Identify which cell holds the provided text, then report its [X, Y] central coordinate. 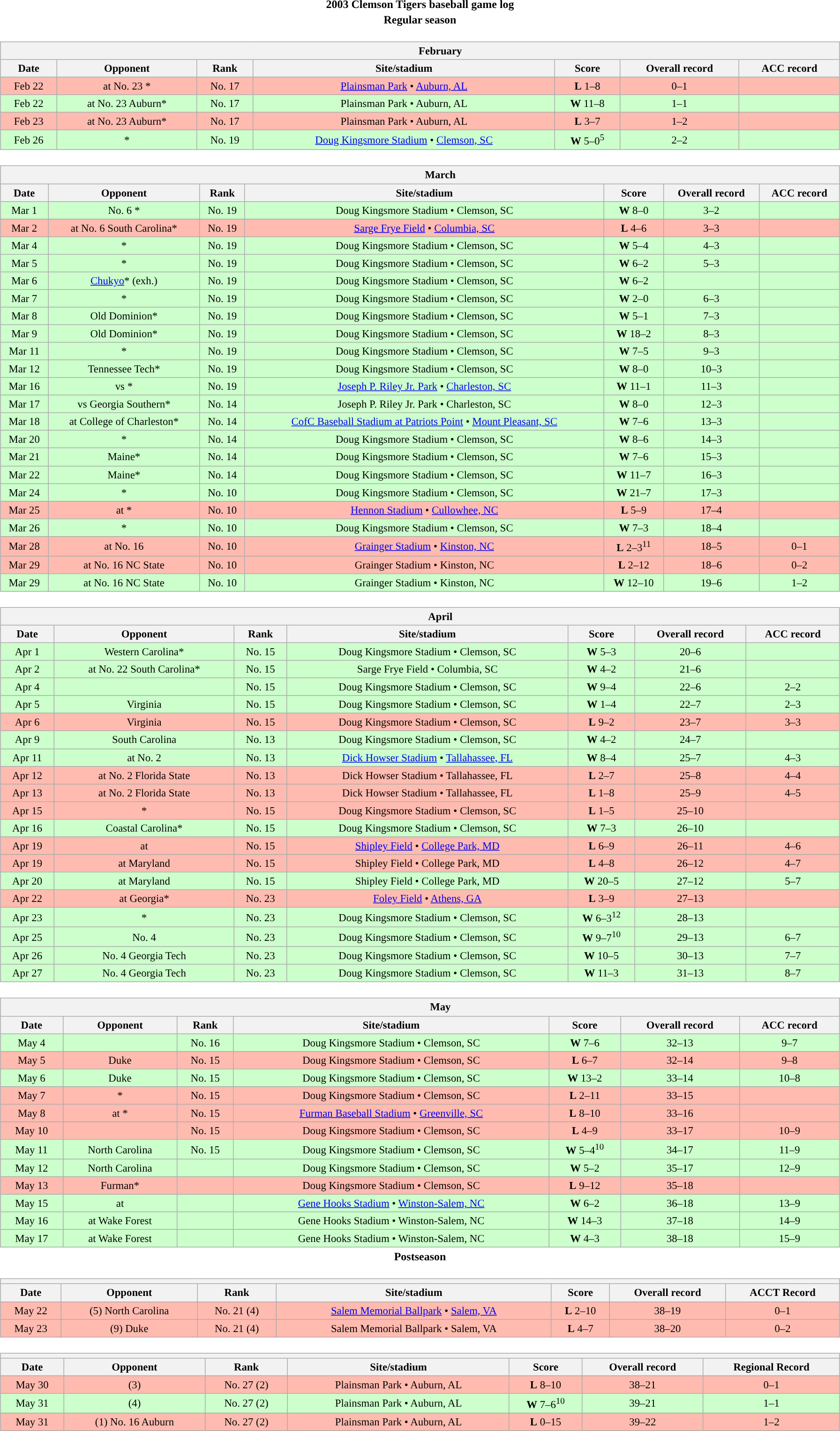
Mar 5 [24, 263]
Feb 23 [29, 121]
11–9 [789, 1149]
9–8 [789, 1060]
26–12 [690, 863]
Mar 18 [24, 422]
Apr 2 [27, 669]
16–3 [712, 475]
Mar 17 [24, 404]
W 18–2 [634, 333]
(3) [135, 1385]
May 11 [32, 1149]
CofC Baseball Stadium at Patriots Point • Mount Pleasant, SC [424, 422]
Apr 12 [27, 775]
Mar 4 [24, 245]
Mar 24 [24, 492]
28–13 [690, 917]
12–9 [789, 1168]
L 0–15 [546, 1422]
22–6 [690, 687]
L 4–7 [580, 1328]
Mar 22 [24, 475]
Coastal Carolina* [144, 828]
W 5–2 [585, 1168]
May 23 [31, 1328]
39–22 [643, 1422]
29–13 [690, 937]
17–4 [712, 510]
4–6 [793, 846]
Mar 21 [24, 457]
33–17 [680, 1131]
Apr 1 [27, 651]
6–7 [793, 937]
W 11–7 [634, 475]
11–3 [712, 386]
Feb 26 [29, 140]
W 11–3 [601, 973]
Mar 28 [24, 546]
4–4 [793, 775]
W 5–3 [601, 651]
W 6–312 [601, 917]
Furman Baseball Stadium • Greenville, SC [391, 1113]
(5) North Carolina [129, 1310]
L 9–12 [585, 1186]
May 16 [32, 1221]
Apr 26 [27, 956]
14–9 [789, 1221]
No. 4 [144, 937]
25–9 [690, 793]
W 12–10 [634, 583]
27–13 [690, 899]
18–5 [712, 546]
at No. 22 South Carolina* [144, 669]
7–3 [712, 316]
Apr 20 [27, 881]
Mar 26 [24, 528]
W 9–710 [601, 937]
5–7 [793, 881]
Apr 13 [27, 793]
(1) No. 16 Auburn [135, 1422]
W 2–0 [634, 298]
W 21–7 [634, 492]
33–14 [680, 1078]
L 3–9 [601, 899]
38–20 [667, 1328]
Apr 5 [27, 704]
W 11–8 [588, 104]
37–18 [680, 1221]
May 7 [32, 1095]
L 1–5 [601, 810]
32–14 [680, 1060]
10–3 [712, 369]
No. 16 [205, 1043]
Mar 11 [24, 351]
Apr 9 [27, 740]
L 4–8 [601, 863]
25–10 [690, 810]
6–3 [712, 298]
L 3–7 [588, 121]
W 8–4 [601, 757]
W 7–5 [634, 351]
W 1–4 [601, 704]
Mar 20 [24, 439]
15–3 [712, 457]
32–13 [680, 1043]
39–21 [643, 1403]
at No. 16 [124, 546]
L 2–10 [580, 1310]
14–3 [712, 439]
W 7–610 [546, 1403]
W 13–2 [585, 1078]
South Carolina [144, 740]
May 4 [32, 1043]
W 5–05 [588, 140]
Apr 15 [27, 810]
vs Georgia Southern* [124, 404]
Mar 9 [24, 333]
Mar 8 [24, 316]
May 15 [32, 1204]
L 2–311 [634, 546]
L 5–9 [634, 510]
38–18 [680, 1239]
24–7 [690, 740]
Western Carolina* [144, 651]
23–7 [690, 722]
L 4–9 [585, 1131]
35–18 [680, 1186]
27–12 [690, 881]
at No. 2 [144, 757]
May 6 [32, 1078]
April [420, 616]
at No. 6 South Carolina* [124, 228]
10–9 [789, 1131]
Mar 2 [24, 228]
19–6 [712, 583]
Apr 23 [27, 917]
Apr 11 [27, 757]
at College of Charleston* [124, 422]
21–6 [690, 669]
35–17 [680, 1168]
ACCT Record [783, 1293]
L 6–9 [601, 846]
9–7 [789, 1043]
13–9 [789, 1204]
March [420, 175]
(4) [135, 1403]
Tennessee Tech* [124, 369]
26–10 [690, 828]
26–11 [690, 846]
No. 6 * [124, 210]
8–7 [793, 973]
4–5 [793, 793]
L 2–11 [585, 1095]
3–2 [712, 210]
36–18 [680, 1204]
15–9 [789, 1239]
31–13 [690, 973]
18–6 [712, 565]
Furman* [120, 1186]
25–7 [690, 757]
May 22 [31, 1310]
May 17 [32, 1239]
vs * [124, 386]
7–7 [793, 956]
8–3 [712, 333]
May 10 [32, 1131]
W 4–3 [585, 1239]
W 10–5 [601, 956]
W 14–3 [585, 1221]
30–13 [690, 956]
34–17 [680, 1149]
22–7 [690, 704]
Mar 7 [24, 298]
Mar 25 [24, 510]
May 5 [32, 1060]
L 2–12 [634, 565]
L 2–7 [601, 775]
25–8 [690, 775]
Apr 27 [27, 973]
W 20–5 [601, 881]
May 30 [32, 1385]
20–6 [690, 651]
L 9–2 [601, 722]
May 13 [32, 1186]
4–7 [793, 863]
Apr 6 [27, 722]
May 8 [32, 1113]
9–3 [712, 351]
Regional Record [772, 1367]
17–3 [712, 492]
5–3 [712, 263]
W 11–1 [634, 386]
38–21 [643, 1385]
May [420, 1007]
W 5–410 [585, 1149]
Chukyo* (exh.) [124, 280]
at No. 23 * [127, 86]
Apr 25 [27, 937]
Hennon Stadium • Cullowhee, NC [424, 510]
Mar 12 [24, 369]
L 6–7 [585, 1060]
Apr 16 [27, 828]
10–8 [789, 1078]
W 5–1 [634, 316]
12–3 [712, 404]
13–3 [712, 422]
18–4 [712, 528]
(9) Duke [129, 1328]
W 8–6 [634, 439]
Mar 6 [24, 280]
at Georgia* [144, 899]
38–19 [667, 1310]
Apr 22 [27, 899]
Mar 1 [24, 210]
Apr 4 [27, 687]
33–15 [680, 1095]
Foley Field • Athens, GA [427, 899]
L 4–6 [634, 228]
February [420, 51]
33–16 [680, 1113]
May 12 [32, 1168]
2–3 [793, 704]
W 5–4 [634, 245]
Mar 16 [24, 386]
W 9–4 [601, 687]
